Determine the (X, Y) coordinate at the center of the cell enclosing the given text.  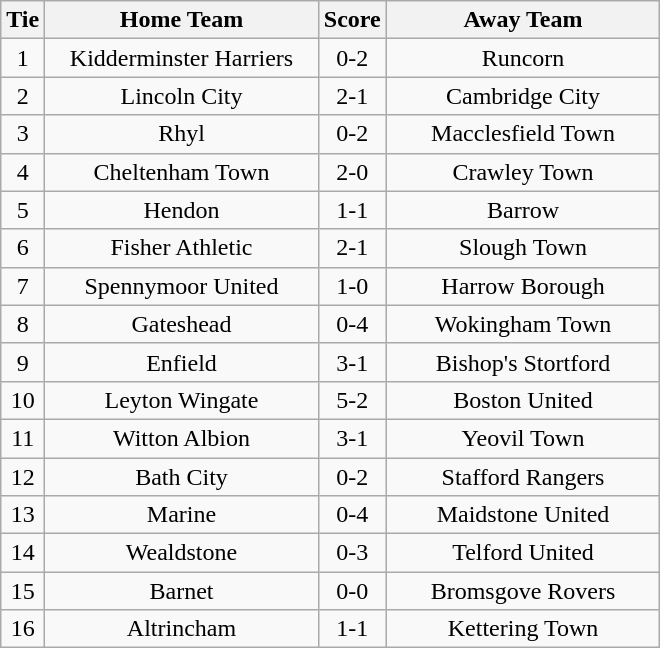
Telford United (523, 553)
Hendon (182, 210)
1 (23, 58)
Spennymoor United (182, 286)
Barrow (523, 210)
9 (23, 362)
6 (23, 248)
5 (23, 210)
Runcorn (523, 58)
Harrow Borough (523, 286)
0-0 (352, 591)
Lincoln City (182, 96)
2-0 (352, 172)
Boston United (523, 400)
Score (352, 20)
3 (23, 134)
14 (23, 553)
Rhyl (182, 134)
Enfield (182, 362)
Slough Town (523, 248)
10 (23, 400)
Stafford Rangers (523, 477)
8 (23, 324)
Altrincham (182, 629)
Gateshead (182, 324)
Leyton Wingate (182, 400)
Witton Albion (182, 438)
Home Team (182, 20)
Cheltenham Town (182, 172)
Kettering Town (523, 629)
Crawley Town (523, 172)
Bromsgove Rovers (523, 591)
Fisher Athletic (182, 248)
5-2 (352, 400)
15 (23, 591)
1-0 (352, 286)
4 (23, 172)
Maidstone United (523, 515)
Bath City (182, 477)
Cambridge City (523, 96)
2 (23, 96)
Marine (182, 515)
Wokingham Town (523, 324)
Kidderminster Harriers (182, 58)
Bishop's Stortford (523, 362)
0-3 (352, 553)
Tie (23, 20)
Yeovil Town (523, 438)
Barnet (182, 591)
13 (23, 515)
12 (23, 477)
7 (23, 286)
Wealdstone (182, 553)
16 (23, 629)
11 (23, 438)
Away Team (523, 20)
Macclesfield Town (523, 134)
